Locate the cell with the specified text and output its [x, y] center coordinate. 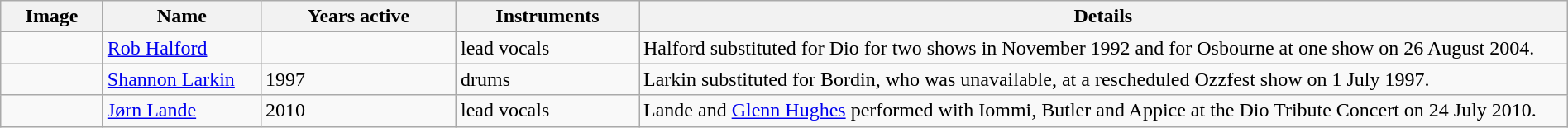
Jørn Lande [182, 111]
Name [182, 17]
Years active [358, 17]
Lande and Glenn Hughes performed with Iommi, Butler and Appice at the Dio Tribute Concert on 24 July 2010. [1103, 111]
Halford substituted for Dio for two shows in November 1992 and for Osbourne at one show on 26 August 2004. [1103, 48]
drums [547, 79]
1997 [358, 79]
2010 [358, 111]
Larkin substituted for Bordin, who was unavailable, at a rescheduled Ozzfest show on 1 July 1997. [1103, 79]
Details [1103, 17]
Shannon Larkin [182, 79]
Image [52, 17]
Rob Halford [182, 48]
Instruments [547, 17]
